Extract the [x, y] coordinate from the center of the cell holding the provided text.  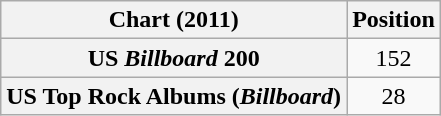
US Top Rock Albums (Billboard) [174, 96]
US Billboard 200 [174, 58]
Position [394, 20]
152 [394, 58]
28 [394, 96]
Chart (2011) [174, 20]
